Capture the cell that displays the provided text and extract its (X, Y) central coordinate. 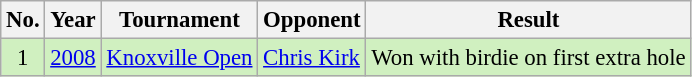
Won with birdie on first extra hole (528, 58)
No. (23, 20)
Knoxville Open (180, 58)
Year (73, 20)
Tournament (180, 20)
2008 (73, 58)
Result (528, 20)
Opponent (312, 20)
Chris Kirk (312, 58)
1 (23, 58)
